Pinpoint the cell where the given text exists, returning its [X, Y] midpoint coordinate. 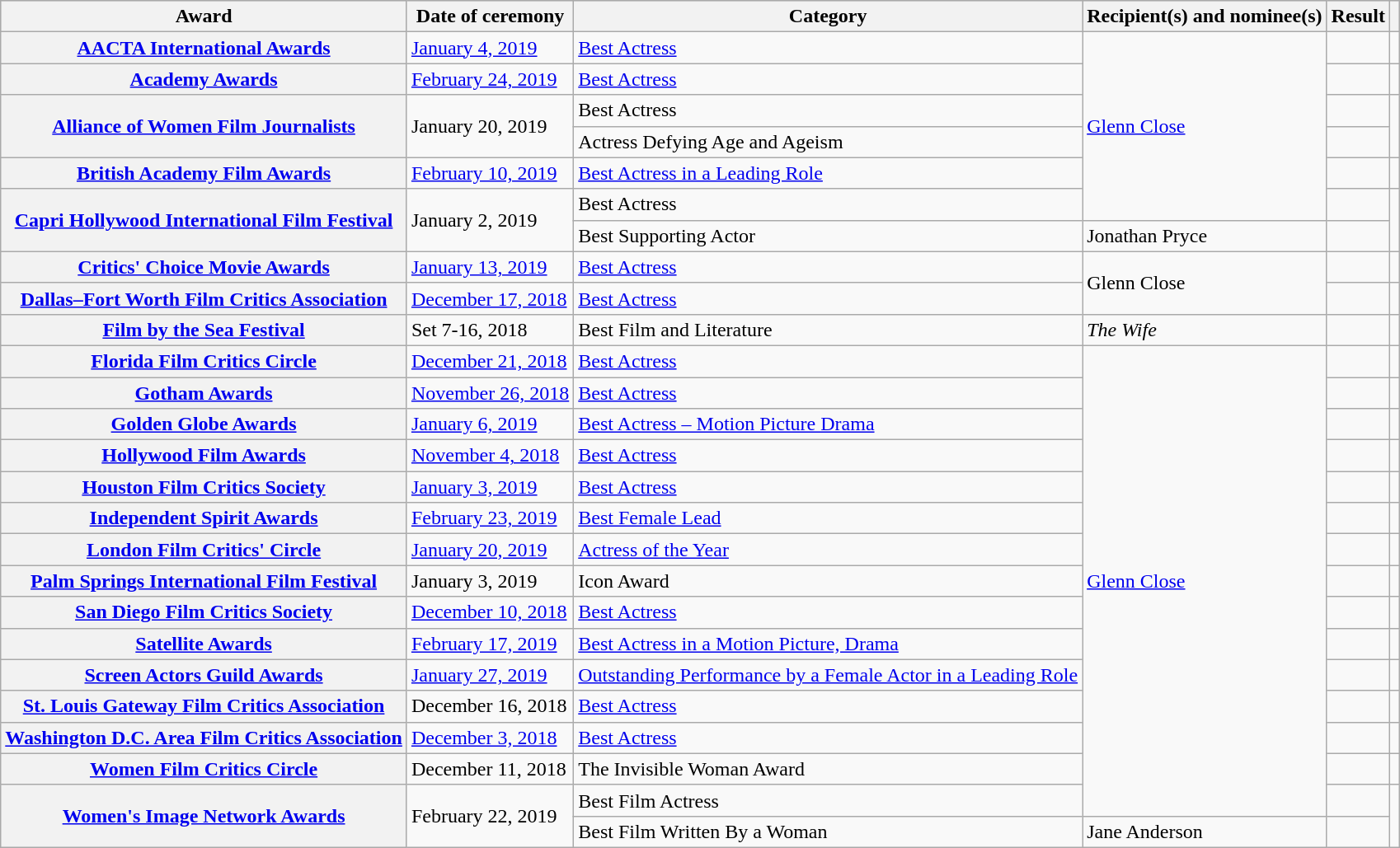
Jonathan Pryce [1205, 236]
Recipient(s) and nominee(s) [1205, 16]
Category [828, 16]
January 6, 2019 [490, 424]
Set 7-16, 2018 [490, 330]
December 3, 2018 [490, 738]
Best Film and Literature [828, 330]
Award [204, 16]
Film by the Sea Festival [204, 330]
November 4, 2018 [490, 456]
January 2, 2019 [490, 220]
Best Film Actress [828, 800]
Capri Hollywood International Film Festival [204, 220]
Best Actress in a Motion Picture, Drama [828, 644]
Academy Awards [204, 79]
Best Actress in a Leading Role [828, 173]
Outstanding Performance by a Female Actor in a Leading Role [828, 675]
British Academy Film Awards [204, 173]
December 11, 2018 [490, 769]
December 17, 2018 [490, 298]
Best Film Written By a Woman [828, 832]
December 10, 2018 [490, 612]
Women's Image Network Awards [204, 816]
Florida Film Critics Circle [204, 361]
Women Film Critics Circle [204, 769]
Jane Anderson [1205, 832]
St. Louis Gateway Film Critics Association [204, 706]
Washington D.C. Area Film Critics Association [204, 738]
January 13, 2019 [490, 267]
Actress Defying Age and Ageism [828, 142]
Hollywood Film Awards [204, 456]
Independent Spirit Awards [204, 518]
Icon Award [828, 581]
February 17, 2019 [490, 644]
February 10, 2019 [490, 173]
Golden Globe Awards [204, 424]
Critics' Choice Movie Awards [204, 267]
Alliance of Women Film Journalists [204, 126]
Houston Film Critics Society [204, 487]
Satellite Awards [204, 644]
AACTA International Awards [204, 48]
Best Actress – Motion Picture Drama [828, 424]
February 24, 2019 [490, 79]
January 27, 2019 [490, 675]
December 21, 2018 [490, 361]
The Invisible Woman Award [828, 769]
Gotham Awards [204, 393]
Best Female Lead [828, 518]
February 22, 2019 [490, 816]
Dallas–Fort Worth Film Critics Association [204, 298]
Best Supporting Actor [828, 236]
The Wife [1205, 330]
London Film Critics' Circle [204, 550]
December 16, 2018 [490, 706]
San Diego Film Critics Society [204, 612]
Result [1358, 16]
Actress of the Year [828, 550]
February 23, 2019 [490, 518]
January 4, 2019 [490, 48]
Palm Springs International Film Festival [204, 581]
Date of ceremony [490, 16]
November 26, 2018 [490, 393]
Screen Actors Guild Awards [204, 675]
